Search for the cell housing the specified text and yield its [X, Y] center coordinate. 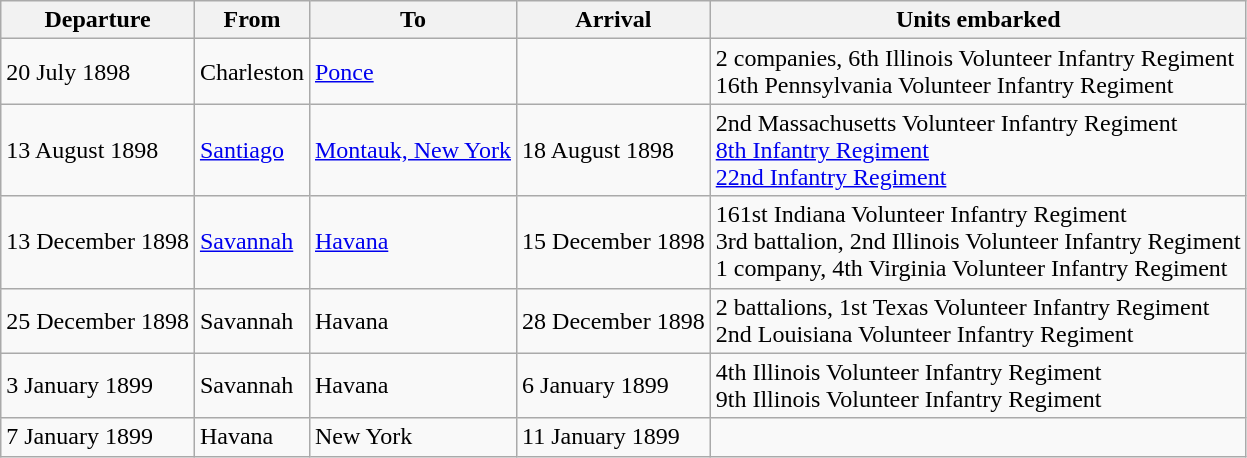
2 battalions, 1st Texas Volunteer Infantry Regiment2nd Louisiana Volunteer Infantry Regiment [978, 320]
20 July 1898 [98, 72]
11 January 1899 [614, 437]
15 December 1898 [614, 242]
6 January 1899 [614, 386]
18 August 1898 [614, 150]
13 December 1898 [98, 242]
3 January 1899 [98, 386]
Charleston [252, 72]
13 August 1898 [98, 150]
2nd Massachusetts Volunteer Infantry Regiment8th Infantry Regiment22nd Infantry Regiment [978, 150]
Ponce [412, 72]
New York [412, 437]
28 December 1898 [614, 320]
4th Illinois Volunteer Infantry Regiment9th Illinois Volunteer Infantry Regiment [978, 386]
Units embarked [978, 20]
7 January 1899 [98, 437]
161st Indiana Volunteer Infantry Regiment3rd battalion, 2nd Illinois Volunteer Infantry Regiment1 company, 4th Virginia Volunteer Infantry Regiment [978, 242]
Santiago [252, 150]
To [412, 20]
Arrival [614, 20]
Departure [98, 20]
Montauk, New York [412, 150]
2 companies, 6th Illinois Volunteer Infantry Regiment16th Pennsylvania Volunteer Infantry Regiment [978, 72]
25 December 1898 [98, 320]
From [252, 20]
